Capture the cell that displays the provided text and extract its [x, y] central coordinate. 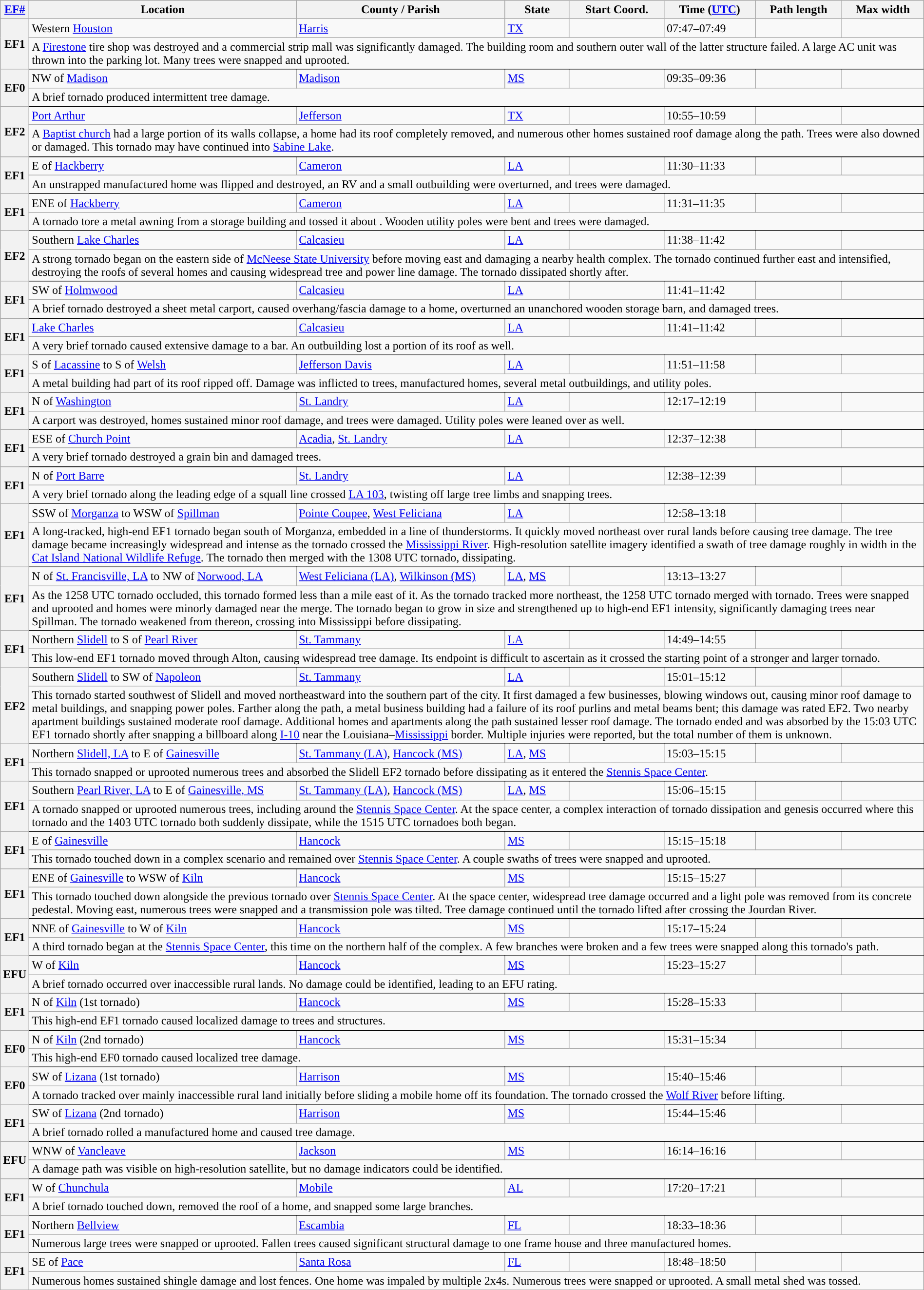
Pointe Coupee, West Feliciana [401, 513]
15:40–15:46 [710, 1077]
ESE of Church Point [163, 439]
AL [537, 1188]
E of Gainesville [163, 841]
15:44–15:46 [710, 1114]
Max width [883, 10]
Madison [401, 78]
Start Coord. [616, 10]
WNW of Vancleave [163, 1151]
This high-end EF1 tornado caused localized damage to trees and structures. [477, 1021]
11:30–11:33 [710, 166]
15:17–15:24 [710, 928]
11:31–11:35 [710, 203]
15:15–15:27 [710, 878]
ENE of Hackberry [163, 203]
12:17–12:19 [710, 402]
A brief tornado occurred over inaccessible rural lands. No damage could be identified, leading to an EFU rating. [477, 984]
A brief tornado touched down, removed the roof of a home, and snapped some large branches. [477, 1206]
Mobile [401, 1188]
State [537, 10]
County / Parish [401, 10]
15:31–15:34 [710, 1040]
13:13–13:27 [710, 576]
15:15–15:18 [710, 841]
15:01–15:12 [710, 677]
SW of Lizana (1st tornado) [163, 1077]
N of Kiln (2nd tornado) [163, 1040]
A carport was destroyed, homes sustained minor roof damage, and trees were damaged. Utility poles were leaned over as well. [477, 420]
Numerous large trees were snapped or uprooted. Fallen trees caused significant structural damage to one frame house and three manufactured homes. [477, 1243]
Escambia [401, 1225]
Jefferson Davis [401, 365]
15:28–15:33 [710, 1002]
Harris [401, 28]
Port Arthur [163, 116]
15:23–15:27 [710, 965]
EF# [15, 10]
18:33–18:36 [710, 1225]
Western Houston [163, 28]
12:58–13:18 [710, 513]
A very brief tornado caused extensive damage to a bar. An outbuilding lost a portion of its roof as well. [477, 346]
17:20–17:21 [710, 1188]
Southern Pearl River, LA to E of Gainesville, MS [163, 790]
NNE of Gainesville to W of Kiln [163, 928]
11:38–11:42 [710, 240]
SSW of Morganza to WSW of Spillman [163, 513]
Lake Charles [163, 327]
SW of Lizana (2nd tornado) [163, 1114]
A brief tornado rolled a manufactured home and caused tree damage. [477, 1132]
A damage path was visible on high-resolution satellite, but no damage indicators could be identified. [477, 1169]
16:14–16:16 [710, 1151]
Santa Rosa [401, 1262]
Northern Slidell, LA to E of Gainesville [163, 753]
A brief tornado produced intermittent tree damage. [477, 97]
Jackson [401, 1151]
N of St. Francisville, LA to NW of Norwood, LA [163, 576]
A metal building had part of its roof ripped off. Damage was inflicted to trees, manufactured homes, several metal outbuildings, and utility poles. [477, 383]
West Feliciana (LA), Wilkinson (MS) [401, 576]
N of Port Barre [163, 476]
N of Kiln (1st tornado) [163, 1002]
This tornado touched down in a complex scenario and remained over Stennis Space Center. A couple swaths of trees were snapped and uprooted. [477, 859]
A tornado tore a metal awning from a storage building and tossed it about . Wooden utility poles were bent and trees were damaged. [477, 221]
14:49–14:55 [710, 640]
11:51–11:58 [710, 365]
Jefferson [401, 116]
NW of Madison [163, 78]
A very brief tornado along the leading edge of a squall line crossed LA 103, twisting off large tree limbs and snapping trees. [477, 494]
09:35–09:36 [710, 78]
ENE of Gainesville to WSW of Kiln [163, 878]
10:55–10:59 [710, 116]
SE of Pace [163, 1262]
SW of Holmwood [163, 290]
Northern Bellview [163, 1225]
Path length [799, 10]
18:48–18:50 [710, 1262]
N of Washington [163, 402]
12:38–12:39 [710, 476]
Acadia, St. Landry [401, 439]
S of Lacassine to S of Welsh [163, 365]
W of Chunchula [163, 1188]
15:03–15:15 [710, 753]
An unstrapped manufactured home was flipped and destroyed, an RV and a small outbuilding were overturned, and trees were damaged. [477, 184]
This tornado snapped or uprooted numerous trees and absorbed the Slidell EF2 tornado before dissipating as it entered the Stennis Space Center. [477, 772]
Southern Slidell to SW of Napoleon [163, 677]
Northern Slidell to S of Pearl River [163, 640]
12:37–12:38 [710, 439]
E of Hackberry [163, 166]
This high-end EF0 tornado caused localized tree damage. [477, 1058]
Time (UTC) [710, 10]
Location [163, 10]
Southern Lake Charles [163, 240]
W of Kiln [163, 965]
07:47–07:49 [710, 28]
15:06–15:15 [710, 790]
A very brief tornado destroyed a grain bin and damaged trees. [477, 457]
